From the cell containing the given text, extract its center point as (x, y) coordinate. 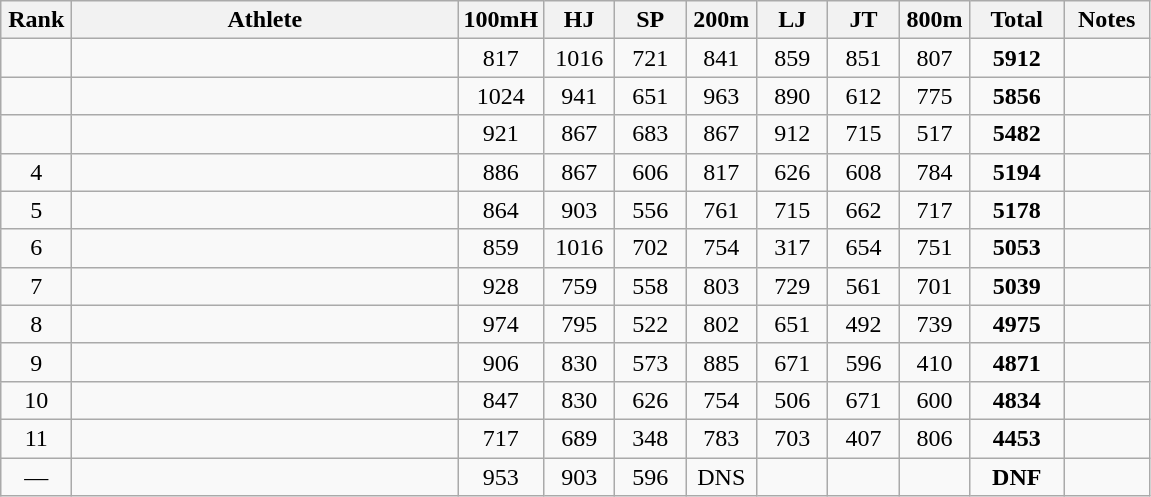
612 (864, 96)
506 (792, 400)
317 (792, 248)
702 (650, 248)
Rank (36, 20)
4871 (1017, 362)
10 (36, 400)
JT (864, 20)
806 (934, 438)
DNF (1017, 477)
573 (650, 362)
6 (36, 248)
759 (580, 286)
807 (934, 58)
407 (864, 438)
906 (501, 362)
761 (722, 210)
Athlete (265, 20)
729 (792, 286)
751 (934, 248)
803 (722, 286)
1024 (501, 96)
689 (580, 438)
847 (501, 400)
795 (580, 324)
4 (36, 172)
885 (722, 362)
200m (722, 20)
5912 (1017, 58)
561 (864, 286)
556 (650, 210)
4834 (1017, 400)
864 (501, 210)
DNS (722, 477)
963 (722, 96)
783 (722, 438)
Notes (1107, 20)
608 (864, 172)
784 (934, 172)
522 (650, 324)
662 (864, 210)
Total (1017, 20)
953 (501, 477)
802 (722, 324)
5178 (1017, 210)
5856 (1017, 96)
941 (580, 96)
9 (36, 362)
11 (36, 438)
600 (934, 400)
— (36, 477)
LJ (792, 20)
800m (934, 20)
683 (650, 134)
5039 (1017, 286)
HJ (580, 20)
5053 (1017, 248)
974 (501, 324)
8 (36, 324)
5 (36, 210)
606 (650, 172)
841 (722, 58)
4975 (1017, 324)
912 (792, 134)
7 (36, 286)
851 (864, 58)
5194 (1017, 172)
921 (501, 134)
410 (934, 362)
775 (934, 96)
492 (864, 324)
SP (650, 20)
348 (650, 438)
890 (792, 96)
701 (934, 286)
703 (792, 438)
739 (934, 324)
928 (501, 286)
721 (650, 58)
100mH (501, 20)
558 (650, 286)
517 (934, 134)
654 (864, 248)
886 (501, 172)
4453 (1017, 438)
5482 (1017, 134)
